Find where the given text appears and provide that cell's center as (X, Y) coordinate. 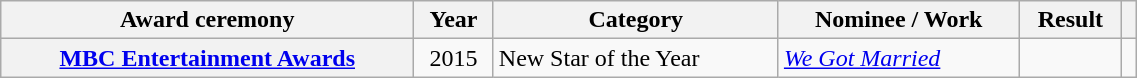
Nominee / Work (898, 20)
We Got Married (898, 58)
New Star of the Year (636, 58)
Category (636, 20)
Award ceremony (208, 20)
2015 (454, 58)
Year (454, 20)
Result (1070, 20)
MBC Entertainment Awards (208, 58)
